From the cell containing the given text, extract its center point as [x, y] coordinate. 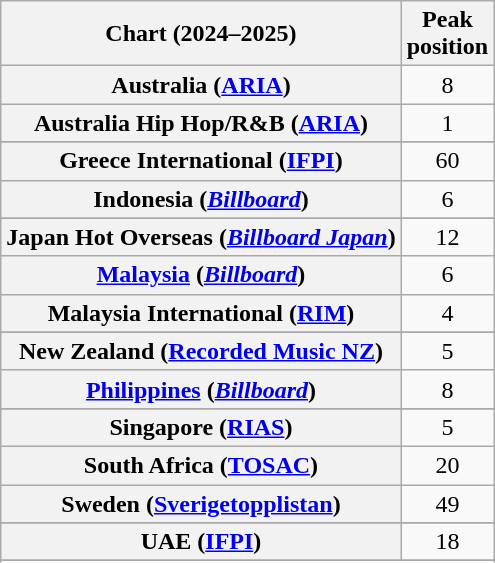
Malaysia (Billboard) [201, 275]
12 [447, 237]
60 [447, 161]
Malaysia International (RIM) [201, 313]
20 [447, 465]
Greece International (IFPI) [201, 161]
4 [447, 313]
Australia (ARIA) [201, 85]
New Zealand (Recorded Music NZ) [201, 351]
Peakposition [447, 34]
Australia Hip Hop/R&B (ARIA) [201, 123]
49 [447, 503]
Philippines (Billboard) [201, 389]
UAE (IFPI) [201, 542]
Indonesia (Billboard) [201, 199]
18 [447, 542]
South Africa (TOSAC) [201, 465]
Singapore (RIAS) [201, 427]
Sweden (Sverigetopplistan) [201, 503]
Chart (2024–2025) [201, 34]
1 [447, 123]
Japan Hot Overseas (Billboard Japan) [201, 237]
